Search for the cell housing the specified text and yield its [X, Y] center coordinate. 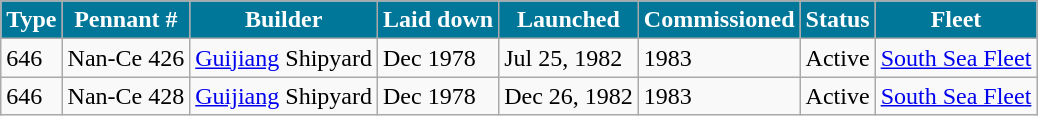
Nan-Ce 428 [126, 96]
Pennant # [126, 20]
Dec 26, 1982 [569, 96]
Builder [284, 20]
Launched [569, 20]
Fleet [956, 20]
Status [838, 20]
Commissioned [719, 20]
Jul 25, 1982 [569, 58]
Nan-Ce 426 [126, 58]
Laid down [438, 20]
Type [32, 20]
